For the text-containing cell, return its midpoint in [X, Y] coordinate format. 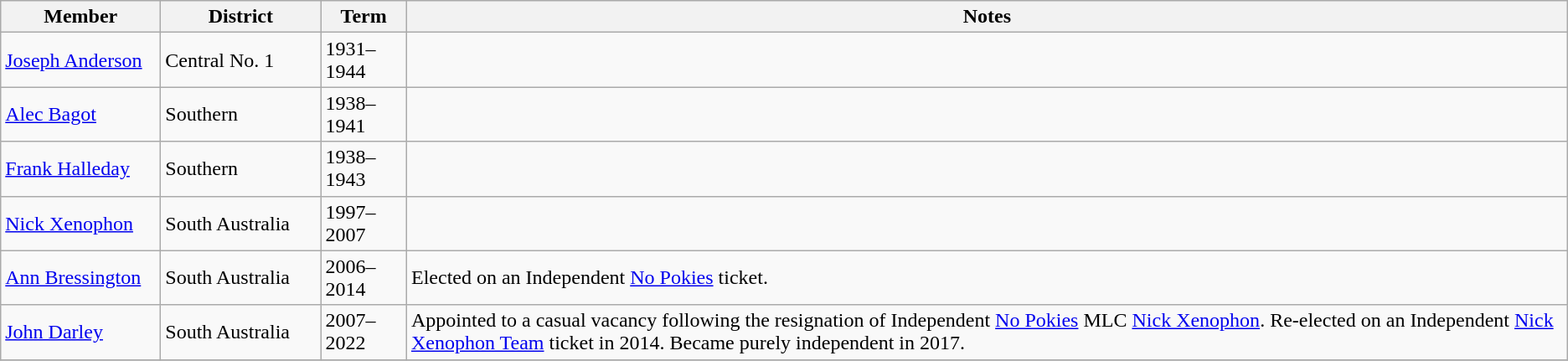
Notes [987, 17]
2006–2014 [364, 278]
Nick Xenophon [80, 223]
1938–1943 [364, 169]
District [241, 17]
Alec Bagot [80, 114]
1938–1941 [364, 114]
Central No. 1 [241, 60]
1997–2007 [364, 223]
2007–2022 [364, 332]
Elected on an Independent No Pokies ticket. [987, 278]
Frank Halleday [80, 169]
1931–1944 [364, 60]
Term [364, 17]
Member [80, 17]
Joseph Anderson [80, 60]
Ann Bressington [80, 278]
John Darley [80, 332]
